Output the [X, Y] coordinate of the center of the cell containing the given text.  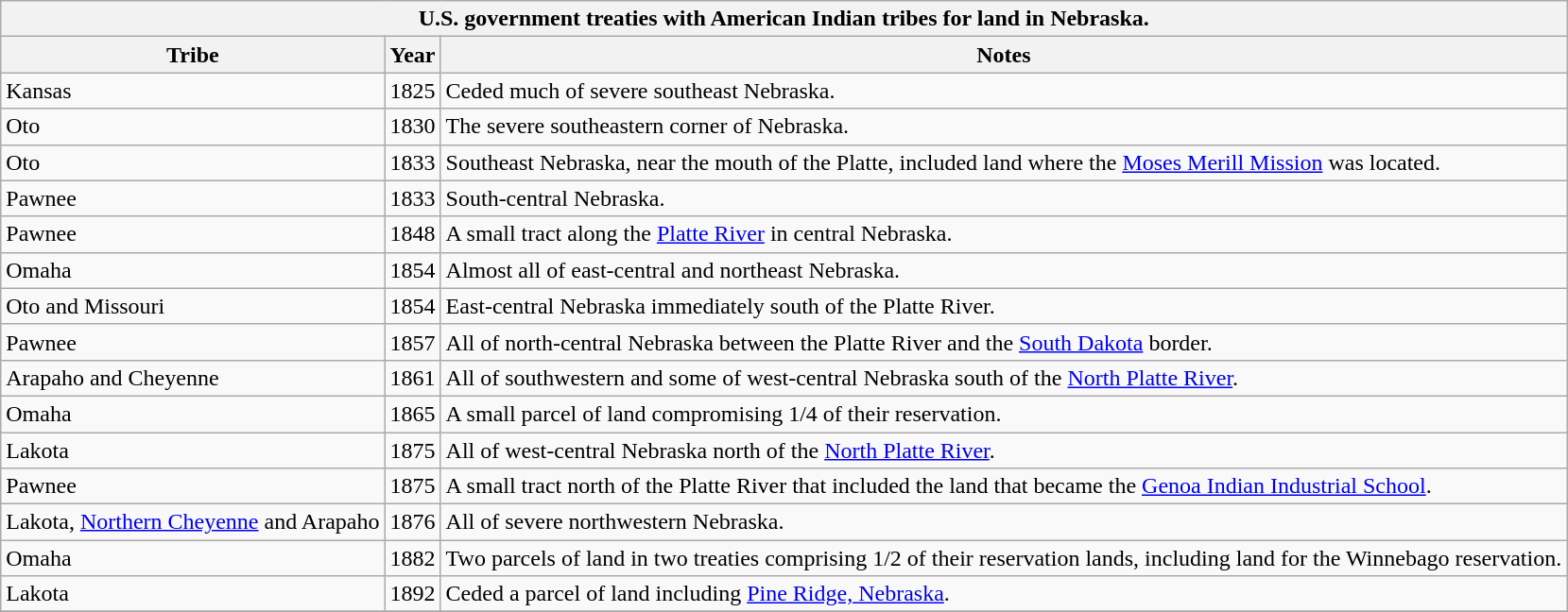
All of severe northwestern Nebraska. [1004, 522]
East-central Nebraska immediately south of the Platte River. [1004, 306]
U.S. government treaties with American Indian tribes for land in Nebraska. [784, 19]
1857 [412, 342]
1876 [412, 522]
All of west-central Nebraska north of the North Platte River. [1004, 450]
All of north-central Nebraska between the Platte River and the South Dakota border. [1004, 342]
The severe southeastern corner of Nebraska. [1004, 127]
Two parcels of land in two treaties comprising 1/2 of their reservation lands, including land for the Winnebago reservation. [1004, 558]
A small tract north of the Platte River that included the land that became the Genoa Indian Industrial School. [1004, 486]
1882 [412, 558]
1861 [412, 378]
1825 [412, 91]
A small tract along the Platte River in central Nebraska. [1004, 234]
Tribe [193, 55]
1830 [412, 127]
Notes [1004, 55]
All of southwestern and some of west-central Nebraska south of the North Platte River. [1004, 378]
Year [412, 55]
South-central Nebraska. [1004, 198]
1892 [412, 594]
Almost all of east-central and northeast Nebraska. [1004, 270]
Ceded much of severe southeast Nebraska. [1004, 91]
Southeast Nebraska, near the mouth of the Platte, included land where the Moses Merill Mission was located. [1004, 162]
Ceded a parcel of land including Pine Ridge, Nebraska. [1004, 594]
1848 [412, 234]
Kansas [193, 91]
Arapaho and Cheyenne [193, 378]
Oto and Missouri [193, 306]
Lakota, Northern Cheyenne and Arapaho [193, 522]
1865 [412, 414]
A small parcel of land compromising 1/4 of their reservation. [1004, 414]
